Pinpoint the cell where the given text exists, returning its [X, Y] midpoint coordinate. 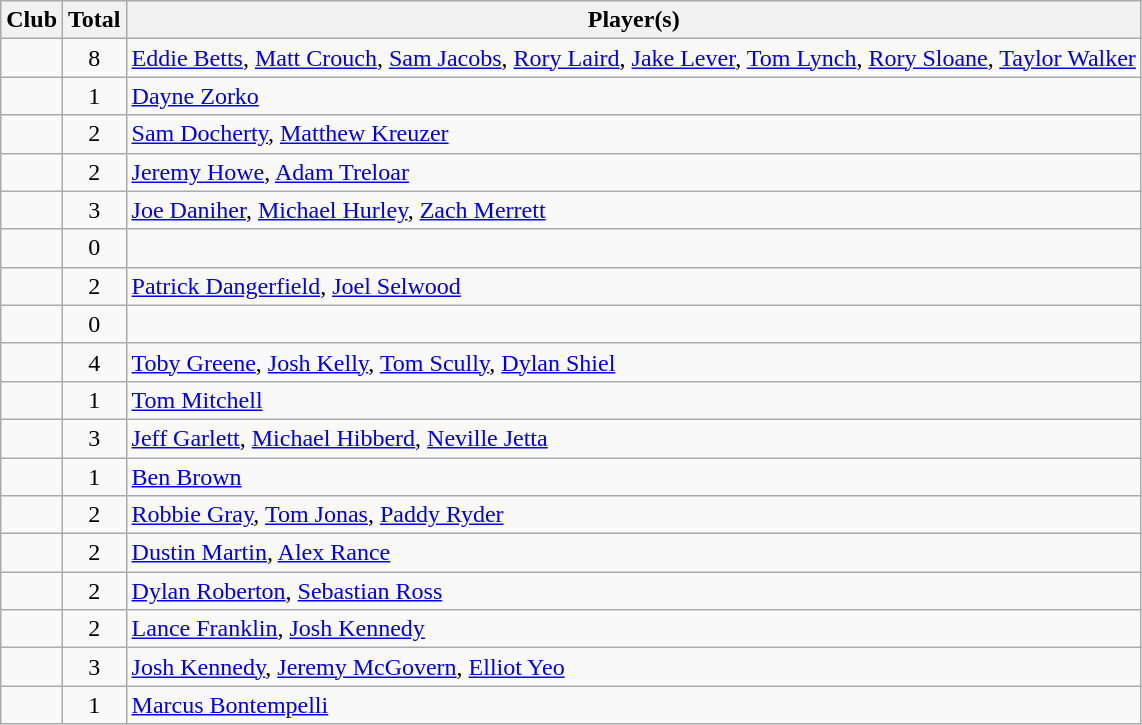
Robbie Gray, Tom Jonas, Paddy Ryder [634, 515]
Sam Docherty, Matthew Kreuzer [634, 134]
Player(s) [634, 20]
Lance Franklin, Josh Kennedy [634, 629]
Dayne Zorko [634, 96]
Dylan Roberton, Sebastian Ross [634, 591]
Eddie Betts, Matt Crouch, Sam Jacobs, Rory Laird, Jake Lever, Tom Lynch, Rory Sloane, Taylor Walker [634, 58]
Marcus Bontempelli [634, 705]
Joe Daniher, Michael Hurley, Zach Merrett [634, 210]
Toby Greene, Josh Kelly, Tom Scully, Dylan Shiel [634, 362]
Jeremy Howe, Adam Treloar [634, 172]
Jeff Garlett, Michael Hibberd, Neville Jetta [634, 438]
8 [95, 58]
Josh Kennedy, Jeremy McGovern, Elliot Yeo [634, 667]
Ben Brown [634, 477]
Tom Mitchell [634, 400]
Patrick Dangerfield, Joel Selwood [634, 286]
Dustin Martin, Alex Rance [634, 553]
4 [95, 362]
Club [32, 20]
Total [95, 20]
